Return the (X, Y) coordinate for the center point of the cell that contains the specified text.  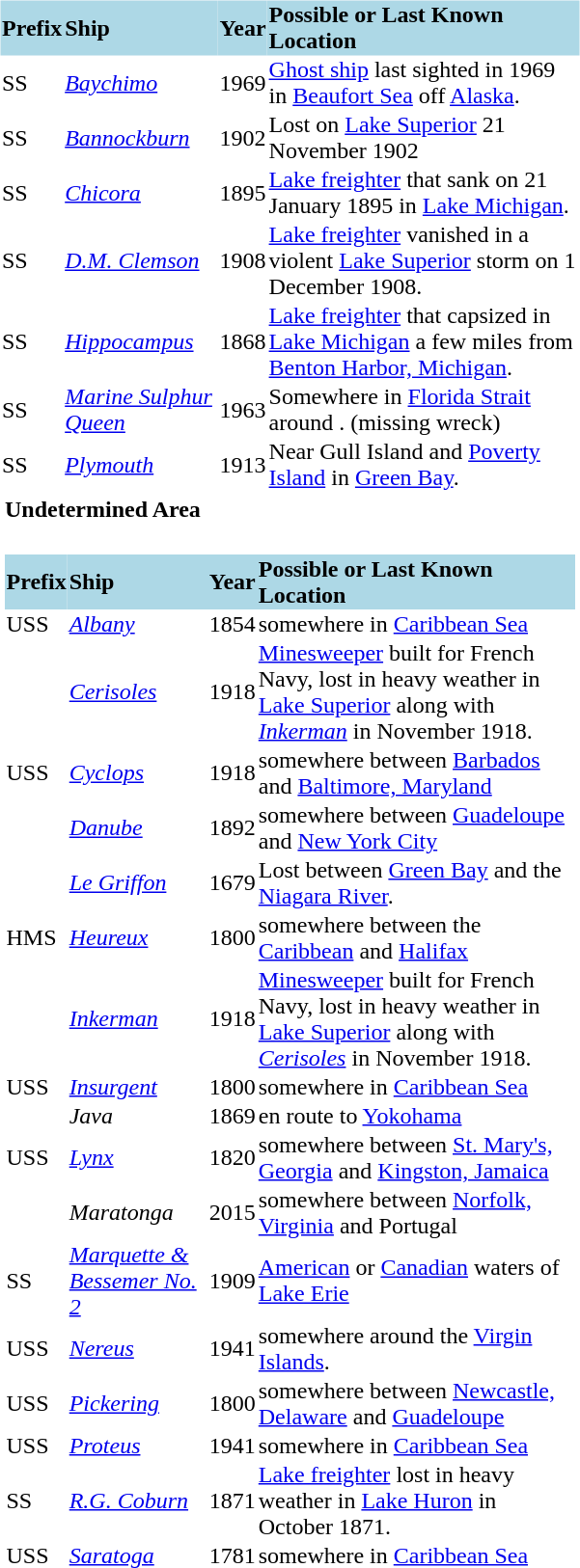
R.G. Coburn (137, 1500)
somewhere between Norfolk, Virginia and Portugal (416, 1213)
somewhere between the Caribbean and Halifax (416, 937)
somewhere between Guadeloupe and New York City (416, 827)
Lost between Green Bay and the Niagara River. (416, 883)
Java (137, 1116)
1969 (243, 83)
Pickering (137, 1404)
Albany (137, 624)
Proteus (137, 1446)
1854 (232, 624)
Lake freighter that sank on 21 January 1895 in Lake Michigan. (423, 193)
Minesweeper built for French Navy, lost in heavy weather in Lake Superior along with Inkerman in November 1918. (416, 692)
American or Canadian waters of Lake Erie (416, 1281)
somewhere around the Virgin Islands. (416, 1348)
2015 (232, 1213)
1908 (243, 260)
Lost on Lake Superior 21 November 1902 (423, 137)
Lake freighter lost in heavy weather in Lake Huron in October 1871. (416, 1500)
somewhere between St. Mary's, Georgia and Kingston, Jamaica (416, 1157)
Lake freighter vanished in a violent Lake Superior storm on 1 December 1908. (423, 260)
1820 (232, 1157)
somewhere between Newcastle, Delaware and Guadeloupe (416, 1404)
Baychimo (141, 83)
Heureux (137, 937)
Somewhere in Florida Strait around . (missing wreck) (423, 409)
1679 (232, 883)
1868 (243, 341)
Maratonga (137, 1213)
1892 (232, 827)
1909 (232, 1281)
Hippocampus (141, 341)
HMS (37, 937)
1869 (232, 1116)
D.M. Clemson (141, 260)
Undetermined Area (290, 510)
Insurgent (137, 1087)
somewhere between Barbados and Baltimore, Maryland (416, 773)
Lake freighter that capsized in Lake Michigan a few miles from Benton Harbor, Michigan. (423, 341)
1902 (243, 137)
Ghost ship last sighted in 1969 in Beaufort Sea off Alaska. (423, 83)
Inkerman (137, 1018)
1871 (232, 1500)
1895 (243, 193)
1963 (243, 409)
Near Gull Island and Poverty Island in Green Bay. (423, 465)
Plymouth (141, 465)
Cyclops (137, 773)
Nereus (137, 1348)
en route to Yokohama (416, 1116)
1913 (243, 465)
Minesweeper built for French Navy, lost in heavy weather in Lake Superior along with Cerisoles in November 1918. (416, 1018)
Chicora (141, 193)
Cerisoles (137, 692)
Marine Sulphur Queen (141, 409)
Le Griffon (137, 883)
Danube (137, 827)
Marquette & Bessemer No. 2 (137, 1281)
Lynx (137, 1157)
Bannockburn (141, 137)
